From the cell containing the given text, extract its center point as (X, Y) coordinate. 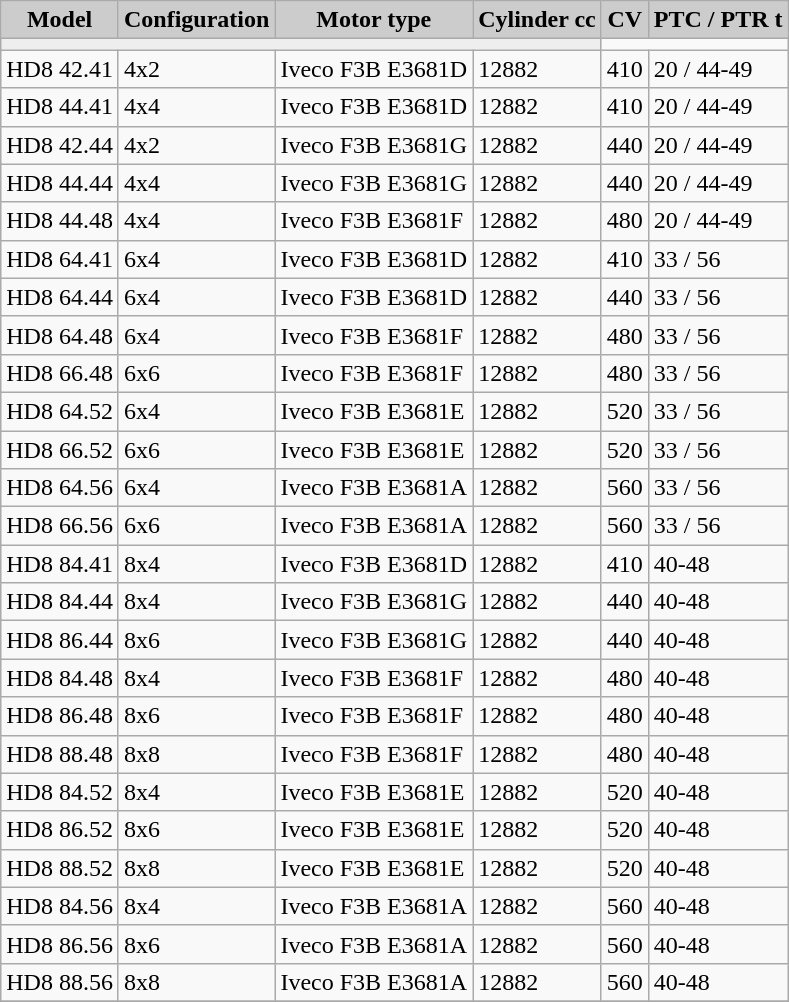
HD8 64.52 (60, 411)
Configuration (196, 20)
HD8 84.48 (60, 678)
HD8 88.52 (60, 868)
Motor type (374, 20)
HD8 66.48 (60, 373)
HD8 84.41 (60, 564)
HD8 86.52 (60, 830)
HD8 88.48 (60, 754)
HD8 66.52 (60, 449)
HD8 64.41 (60, 259)
HD8 64.44 (60, 297)
HD8 84.52 (60, 792)
HD8 44.48 (60, 221)
Cylinder cc (538, 20)
HD8 88.56 (60, 982)
HD8 44.41 (60, 107)
HD8 86.56 (60, 944)
Model (60, 20)
CV (624, 20)
HD8 86.48 (60, 716)
PTC / PTR t (718, 20)
HD8 84.56 (60, 906)
HD8 86.44 (60, 640)
HD8 66.56 (60, 526)
HD8 64.48 (60, 335)
HD8 42.41 (60, 69)
HD8 42.44 (60, 145)
HD8 64.56 (60, 488)
HD8 44.44 (60, 183)
HD8 84.44 (60, 602)
